Search for the cell housing the specified text and yield its (x, y) center coordinate. 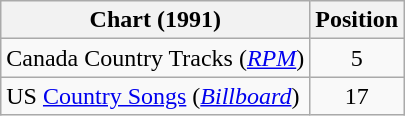
17 (357, 96)
Canada Country Tracks (RPM) (156, 58)
5 (357, 58)
Position (357, 20)
Chart (1991) (156, 20)
US Country Songs (Billboard) (156, 96)
